Locate the cell with the specified text and output its [X, Y] center coordinate. 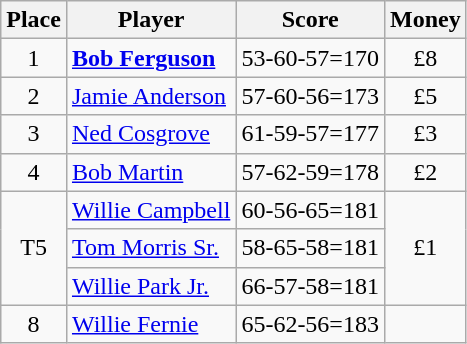
Money [425, 20]
Jamie Anderson [150, 96]
Bob Ferguson [150, 58]
Score [310, 20]
Place [34, 20]
57-62-59=178 [310, 172]
57-60-56=173 [310, 96]
£8 [425, 58]
1 [34, 58]
65-62-56=183 [310, 324]
Willie Park Jr. [150, 286]
£1 [425, 248]
Willie Campbell [150, 210]
4 [34, 172]
£3 [425, 134]
58-65-58=181 [310, 248]
£2 [425, 172]
Ned Cosgrove [150, 134]
Player [150, 20]
Willie Fernie [150, 324]
T5 [34, 248]
60-56-65=181 [310, 210]
8 [34, 324]
66-57-58=181 [310, 286]
Bob Martin [150, 172]
£5 [425, 96]
2 [34, 96]
53-60-57=170 [310, 58]
3 [34, 134]
61-59-57=177 [310, 134]
Tom Morris Sr. [150, 248]
